Locate the cell with the specified text and output its [X, Y] center coordinate. 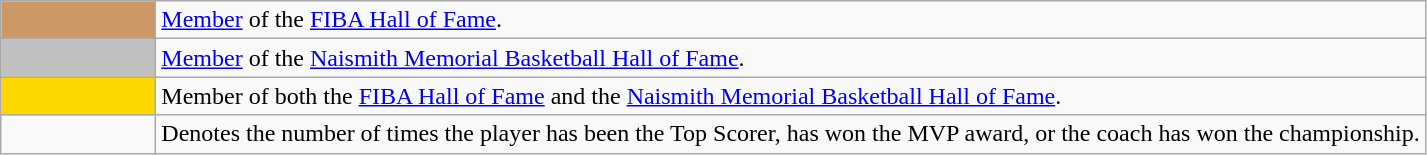
Member of the FIBA Hall of Fame. [790, 20]
Member of both the FIBA Hall of Fame and the Naismith Memorial Basketball Hall of Fame. [790, 96]
Member of the Naismith Memorial Basketball Hall of Fame. [790, 58]
Denotes the number of times the player has been the Top Scorer, has won the MVP award, or the coach has won the championship. [790, 134]
